Identify which cell holds the provided text, then report its [X, Y] central coordinate. 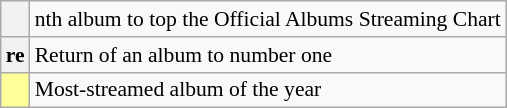
Return of an album to number one [268, 55]
re [16, 55]
nth album to top the Official Albums Streaming Chart [268, 19]
Most-streamed album of the year [268, 90]
